Detect which cell encompasses the target text, then output its (X, Y) center coordinate. 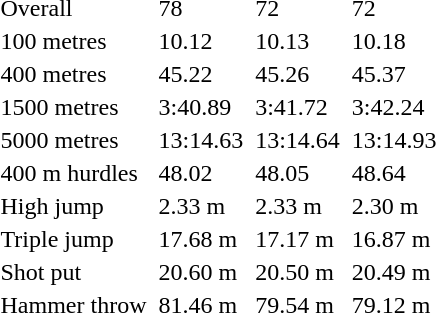
17.68 m (201, 239)
48.02 (201, 173)
3:41.72 (298, 107)
17.17 m (298, 239)
45.22 (201, 74)
13:14.63 (201, 140)
20.50 m (298, 272)
45.26 (298, 74)
13:14.64 (298, 140)
20.60 m (201, 272)
48.05 (298, 173)
10.13 (298, 41)
3:40.89 (201, 107)
10.12 (201, 41)
